Find where the given text appears and provide that cell's center as [X, Y] coordinate. 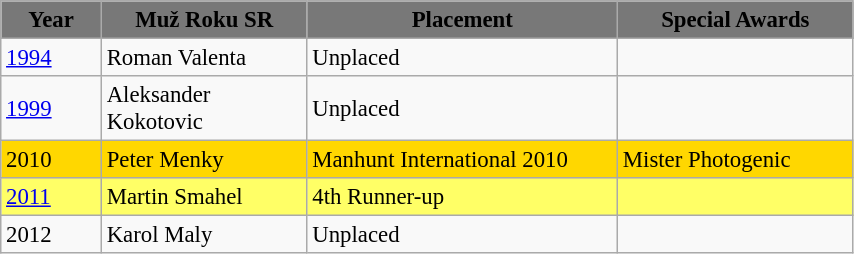
Year [52, 20]
2012 [52, 235]
Special Awards [736, 20]
2011 [52, 197]
1999 [52, 108]
Peter Menky [204, 160]
Roman Valenta [204, 58]
Manhunt International 2010 [462, 160]
Mister Photogenic [736, 160]
Aleksander Kokotovic [204, 108]
1994 [52, 58]
Martin Smahel [204, 197]
2010 [52, 160]
Muž Roku SR [204, 20]
Placement [462, 20]
4th Runner-up [462, 197]
Karol Maly [204, 235]
